Output the (x, y) coordinate of the center of the cell containing the given text.  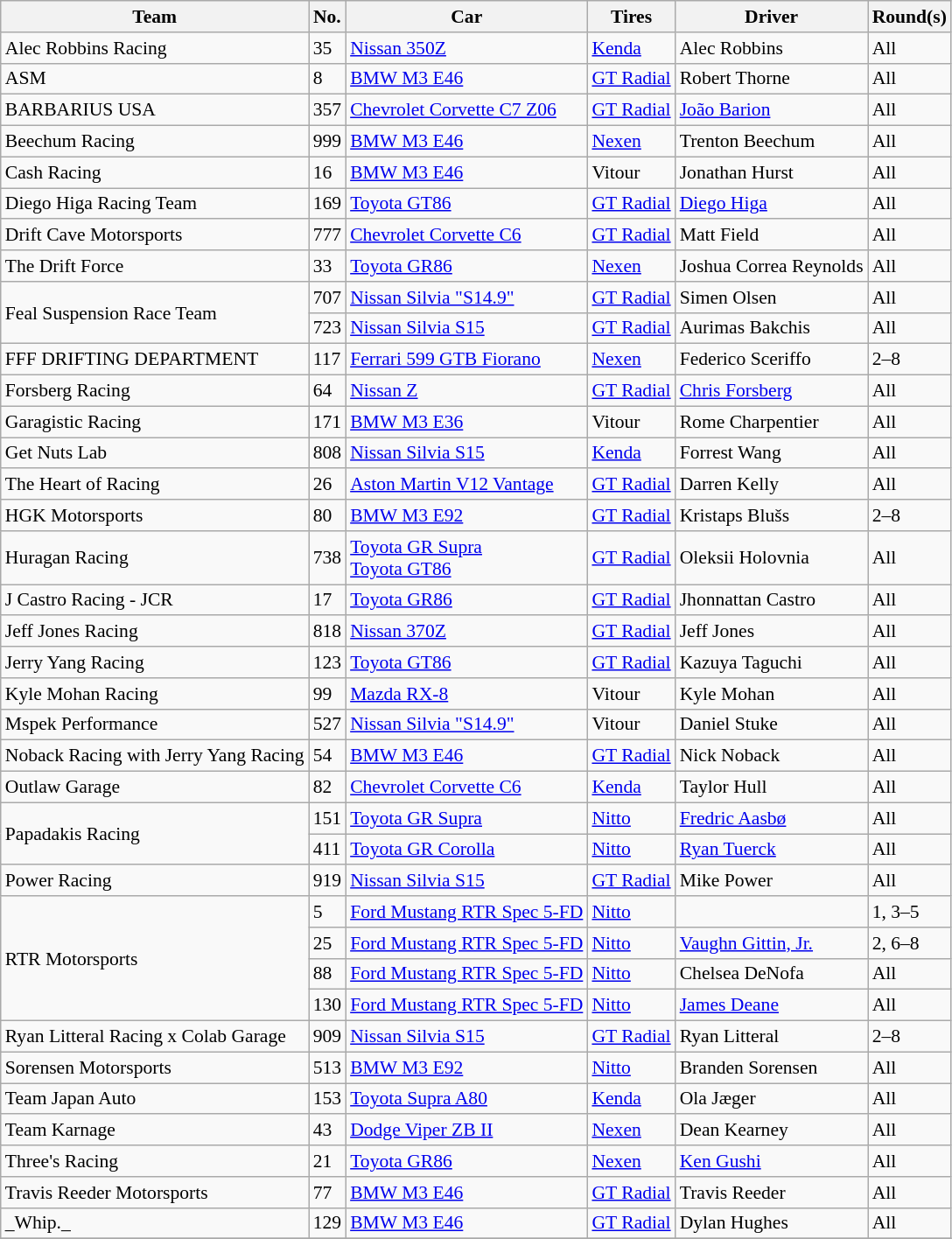
77 (327, 1193)
169 (327, 204)
Rome Charpentier (772, 422)
Ferrari 599 GTB Fiorano (466, 360)
Vaughn Gittin, Jr. (772, 943)
No. (327, 17)
James Deane (772, 1005)
Kristaps Blušs (772, 515)
1, 3–5 (910, 912)
Drift Cave Motorsports (155, 235)
Aston Martin V12 Vantage (466, 485)
16 (327, 172)
Diego Higa (772, 204)
Travis Reeder (772, 1193)
Daniel Stuke (772, 724)
Ryan Litteral (772, 1037)
Mike Power (772, 881)
Tires (631, 17)
54 (327, 756)
999 (327, 142)
Fredric Aasbø (772, 818)
Feal Suspension Race Team (155, 313)
527 (327, 724)
Ken Gushi (772, 1161)
723 (327, 328)
130 (327, 1005)
BARBARIUS USA (155, 110)
Federico Sceriffo (772, 360)
ASM (155, 79)
BMW M3 E36 (466, 422)
357 (327, 110)
J Castro Racing - JCR (155, 600)
919 (327, 881)
707 (327, 297)
818 (327, 632)
Toyota GR Corolla (466, 850)
Simen Olsen (772, 297)
99 (327, 694)
35 (327, 48)
129 (327, 1223)
RTR Motorsports (155, 958)
HGK Motorsports (155, 515)
Power Racing (155, 881)
Dylan Hughes (772, 1223)
513 (327, 1067)
5 (327, 912)
Car (466, 17)
151 (327, 818)
Ryan Tuerck (772, 850)
Branden Sorensen (772, 1067)
Kyle Mohan Racing (155, 694)
Kyle Mohan (772, 694)
FFF DRIFTING DEPARTMENT (155, 360)
Jeff Jones (772, 632)
Oleksii Holovnia (772, 558)
Travis Reeder Motorsports (155, 1193)
Chevrolet Corvette C7 Z06 (466, 110)
80 (327, 515)
Trenton Beechum (772, 142)
Joshua Correa Reynolds (772, 266)
Outlaw Garage (155, 787)
Nick Noback (772, 756)
808 (327, 453)
25 (327, 943)
Team Karnage (155, 1130)
Forrest Wang (772, 453)
The Heart of Racing (155, 485)
João Barion (772, 110)
Aurimas Bakchis (772, 328)
Three's Racing (155, 1161)
153 (327, 1099)
17 (327, 600)
Jhonnattan Castro (772, 600)
Beechum Racing (155, 142)
Jonathan Hurst (772, 172)
_Whip._ (155, 1223)
Nissan Z (466, 391)
2, 6–8 (910, 943)
Garagistic Racing (155, 422)
Team Japan Auto (155, 1099)
Chris Forsberg (772, 391)
Chelsea DeNofa (772, 974)
Alec Robbins (772, 48)
88 (327, 974)
Mazda RX-8 (466, 694)
Ola Jæger (772, 1099)
Noback Racing with Jerry Yang Racing (155, 756)
8 (327, 79)
Sorensen Motorsports (155, 1067)
Toyota Supra A80 (466, 1099)
Huragan Racing (155, 558)
Get Nuts Lab (155, 453)
Driver (772, 17)
Mspek Performance (155, 724)
738 (327, 558)
777 (327, 235)
909 (327, 1037)
Nissan 350Z (466, 48)
26 (327, 485)
33 (327, 266)
Round(s) (910, 17)
Forsberg Racing (155, 391)
Jeff Jones Racing (155, 632)
43 (327, 1130)
Kazuya Taguchi (772, 662)
Robert Thorne (772, 79)
Dodge Viper ZB II (466, 1130)
Matt Field (772, 235)
Diego Higa Racing Team (155, 204)
171 (327, 422)
Taylor Hull (772, 787)
The Drift Force (155, 266)
Darren Kelly (772, 485)
Toyota GR SupraToyota GT86 (466, 558)
123 (327, 662)
Toyota GR Supra (466, 818)
Alec Robbins Racing (155, 48)
82 (327, 787)
Dean Kearney (772, 1130)
Jerry Yang Racing (155, 662)
Team (155, 17)
Ryan Litteral Racing x Colab Garage (155, 1037)
21 (327, 1161)
Nissan 370Z (466, 632)
Papadakis Racing (155, 833)
64 (327, 391)
411 (327, 850)
117 (327, 360)
Cash Racing (155, 172)
